Pinpoint the cell where the given text exists, returning its [X, Y] midpoint coordinate. 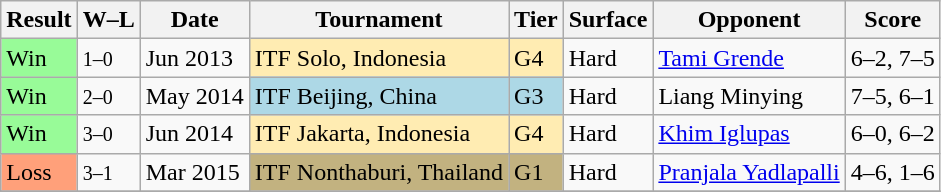
Surface [608, 20]
Result [39, 20]
7–5, 6–1 [892, 96]
Pranjala Yadlapalli [749, 172]
Date [194, 20]
6–0, 6–2 [892, 134]
Tami Grende [749, 58]
Loss [39, 172]
Tier [536, 20]
Tournament [378, 20]
Mar 2015 [194, 172]
ITF Jakarta, Indonesia [378, 134]
ITF Beijing, China [378, 96]
3–1 [108, 172]
W–L [108, 20]
Jun 2013 [194, 58]
Score [892, 20]
6–2, 7–5 [892, 58]
Jun 2014 [194, 134]
ITF Solo, Indonesia [378, 58]
ITF Nonthaburi, Thailand [378, 172]
Khim Iglupas [749, 134]
G1 [536, 172]
4–6, 1–6 [892, 172]
2–0 [108, 96]
Liang Minying [749, 96]
3–0 [108, 134]
Opponent [749, 20]
May 2014 [194, 96]
1–0 [108, 58]
G3 [536, 96]
